Detect which cell encompasses the target text, then output its (x, y) center coordinate. 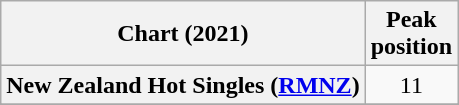
New Zealand Hot Singles (RMNZ) (183, 85)
Peakposition (411, 34)
11 (411, 85)
Chart (2021) (183, 34)
